Identify which cell holds the provided text, then report its (x, y) central coordinate. 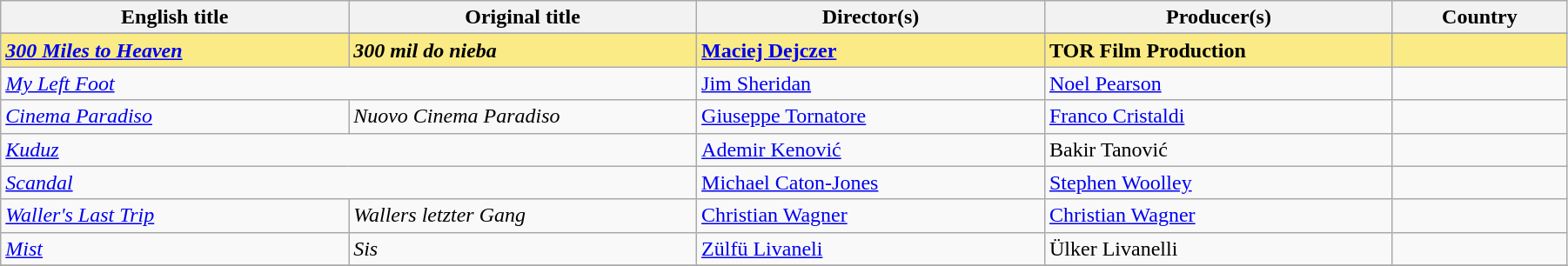
Country (1479, 17)
Zülfü Livaneli (871, 249)
Nuovo Cinema Paradiso (523, 116)
Sis (523, 249)
Cinema Paradiso (175, 116)
Kuduz (349, 150)
Original title (523, 17)
Noel Pearson (1218, 83)
Producer(s) (1218, 17)
Giuseppe Tornatore (871, 116)
Waller's Last Trip (175, 216)
Stephen Woolley (1218, 183)
My Left Foot (349, 83)
Scandal (349, 183)
Bakir Tanović (1218, 150)
Wallers letzter Gang (523, 216)
300 mil do nieba (523, 50)
Franco Cristaldi (1218, 116)
Mist (175, 249)
Jim Sheridan (871, 83)
Ademir Kenović (871, 150)
Ülker Livanelli (1218, 249)
TOR Film Production (1218, 50)
300 Miles to Heaven (175, 50)
Maciej Dejczer (871, 50)
Michael Caton-Jones (871, 183)
Director(s) (871, 17)
English title (175, 17)
